Pinpoint the cell where the given text exists, returning its (x, y) midpoint coordinate. 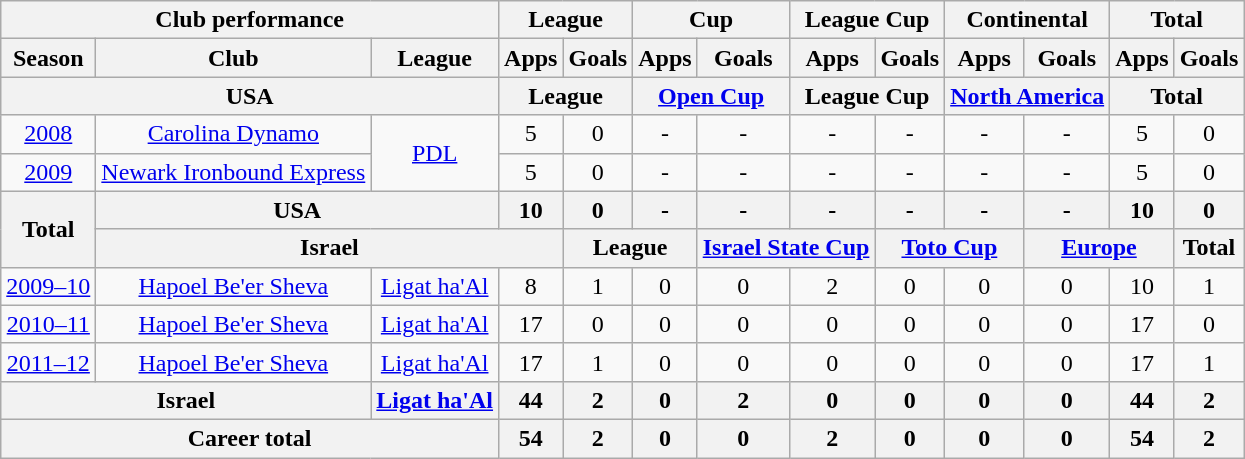
2011–12 (48, 362)
Israel State Cup (786, 248)
Cup (712, 20)
Europe (1099, 248)
Continental (1028, 20)
Open Cup (712, 96)
Toto Cup (950, 248)
PDL (435, 153)
2009–10 (48, 286)
Season (48, 58)
North America (1028, 96)
Newark Ironbound Express (234, 172)
Career total (250, 438)
2009 (48, 172)
8 (531, 286)
2008 (48, 134)
Carolina Dynamo (234, 134)
Club (234, 58)
Club performance (250, 20)
2010–11 (48, 324)
